Determine the [X, Y] coordinate at the center of the cell enclosing the given text.  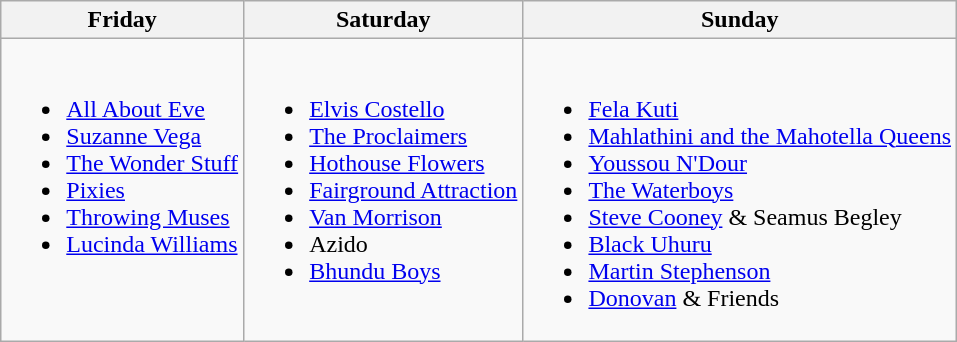
Friday [122, 20]
Elvis CostelloThe ProclaimersHothouse FlowersFairground AttractionVan MorrisonAzidoBhundu Boys [384, 190]
All About EveSuzanne VegaThe Wonder StuffPixiesThrowing MusesLucinda Williams [122, 190]
Saturday [384, 20]
Sunday [740, 20]
Fela KutiMahlathini and the Mahotella QueensYoussou N'DourThe WaterboysSteve Cooney & Seamus BegleyBlack UhuruMartin StephensonDonovan & Friends [740, 190]
